Scan for the cell matching the given text and deliver its (x, y) coordinate at center. 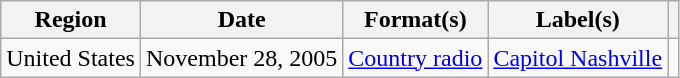
November 28, 2005 (241, 58)
Date (241, 20)
Format(s) (416, 20)
United States (71, 58)
Country radio (416, 58)
Region (71, 20)
Label(s) (578, 20)
Capitol Nashville (578, 58)
